Find where the given text appears and provide that cell's center as [x, y] coordinate. 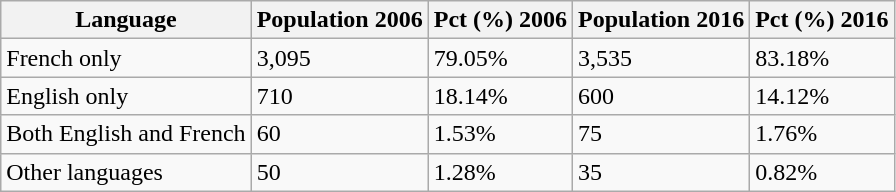
Language [126, 20]
0.82% [822, 172]
1.76% [822, 134]
Pct (%) 2016 [822, 20]
18.14% [500, 96]
50 [340, 172]
Population 2006 [340, 20]
60 [340, 134]
79.05% [500, 58]
35 [662, 172]
3,095 [340, 58]
French only [126, 58]
75 [662, 134]
710 [340, 96]
Other languages [126, 172]
Population 2016 [662, 20]
English only [126, 96]
Pct (%) 2006 [500, 20]
Both English and French [126, 134]
83.18% [822, 58]
14.12% [822, 96]
1.53% [500, 134]
1.28% [500, 172]
600 [662, 96]
3,535 [662, 58]
